Output the (X, Y) coordinate of the center of the cell containing the given text.  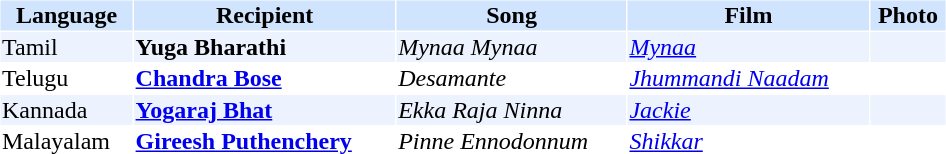
Song (512, 15)
Recipient (264, 15)
Chandra Bose (264, 79)
Photo (908, 15)
Kannada (66, 110)
Language (66, 15)
Jhummandi Naadam (748, 79)
Jackie (748, 110)
Yuga Bharathi (264, 47)
Mynaa Mynaa (512, 47)
Mynaa (748, 47)
Film (748, 15)
Tamil (66, 47)
Desamante (512, 79)
Ekka Raja Ninna (512, 110)
Telugu (66, 79)
Yogaraj Bhat (264, 110)
